Provide the [x, y] coordinate of the cell's center where the given text is located.  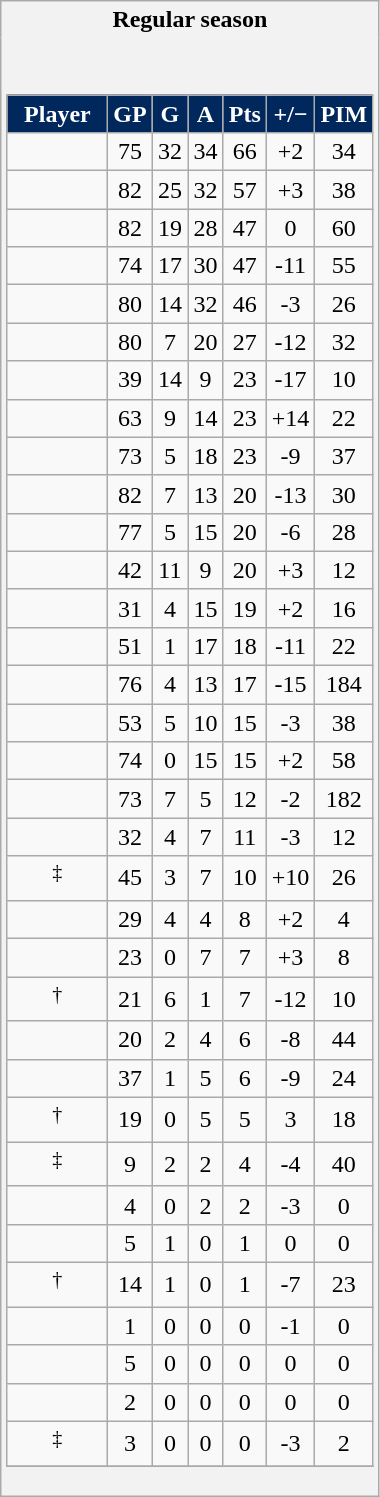
A [206, 114]
-8 [290, 1040]
G [170, 114]
+10 [290, 878]
-13 [290, 494]
-2 [290, 799]
-1 [290, 1326]
51 [130, 646]
63 [130, 418]
31 [130, 608]
57 [244, 190]
29 [130, 919]
+/− [290, 114]
25 [170, 190]
58 [344, 761]
-7 [290, 1284]
Pts [244, 114]
77 [130, 532]
76 [130, 685]
75 [130, 152]
PIM [344, 114]
Player [58, 114]
-17 [290, 380]
42 [130, 570]
45 [130, 878]
16 [344, 608]
24 [344, 1078]
184 [344, 685]
55 [344, 266]
GP [130, 114]
Regular season [190, 20]
53 [130, 723]
27 [244, 342]
-15 [290, 685]
66 [244, 152]
44 [344, 1040]
39 [130, 380]
-4 [290, 1164]
+14 [290, 418]
60 [344, 228]
182 [344, 799]
-6 [290, 532]
21 [130, 1000]
40 [344, 1164]
46 [244, 304]
